From the cell containing the given text, extract its center point as [x, y] coordinate. 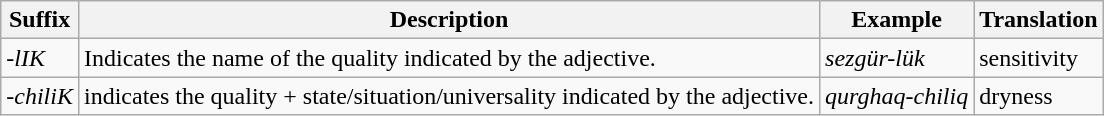
sezgür-lük [897, 58]
Translation [1038, 20]
dryness [1038, 96]
-chiliK [40, 96]
indicates the quality + state/situation/universality indicated by the adjective. [448, 96]
Example [897, 20]
qurghaq-chiliq [897, 96]
Description [448, 20]
-lIK [40, 58]
sensitivity [1038, 58]
Indicates the name of the quality indicated by the adjective. [448, 58]
Suffix [40, 20]
